Provide the [x, y] coordinate of the cell's center where the given text is located.  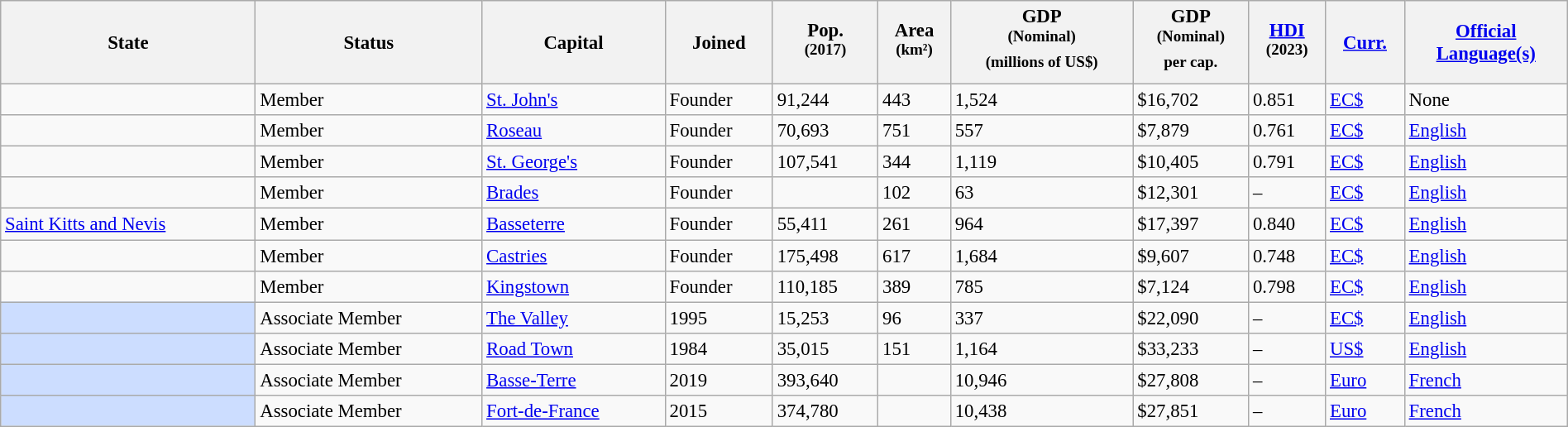
261 [915, 224]
374,780 [825, 411]
St. George's [574, 162]
1,684 [1042, 256]
Kingstown [574, 286]
Status [369, 43]
70,693 [825, 131]
617 [915, 256]
1995 [719, 318]
964 [1042, 224]
0.748 [1287, 256]
55,411 [825, 224]
110,185 [825, 286]
$17,397 [1191, 224]
751 [915, 131]
15,253 [825, 318]
10,438 [1042, 411]
35,015 [825, 348]
393,640 [825, 380]
0.840 [1287, 224]
St. John's [574, 100]
175,498 [825, 256]
10,946 [1042, 380]
The Valley [574, 318]
US$ [1365, 348]
$7,879 [1191, 131]
1,119 [1042, 162]
$12,301 [1191, 193]
Area(km²) [915, 43]
GDP(Nominal)(millions of US$) [1042, 43]
2019 [719, 380]
389 [915, 286]
HDI(2023) [1287, 43]
Joined [719, 43]
GDP(Nominal)per cap. [1191, 43]
Basseterre [574, 224]
None [1485, 100]
$27,851 [1191, 411]
Brades [574, 193]
1,524 [1042, 100]
785 [1042, 286]
91,244 [825, 100]
State [128, 43]
$22,090 [1191, 318]
63 [1042, 193]
337 [1042, 318]
102 [915, 193]
1,164 [1042, 348]
107,541 [825, 162]
$10,405 [1191, 162]
1984 [719, 348]
$9,607 [1191, 256]
0.761 [1287, 131]
Capital [574, 43]
$7,124 [1191, 286]
Fort-de-France [574, 411]
Curr. [1365, 43]
Castries [574, 256]
Roseau [574, 131]
$27,808 [1191, 380]
Saint Kitts and Nevis [128, 224]
Basse-Terre [574, 380]
Road Town [574, 348]
0.798 [1287, 286]
OfficialLanguage(s) [1485, 43]
$16,702 [1191, 100]
96 [915, 318]
151 [915, 348]
2015 [719, 411]
0.791 [1287, 162]
0.851 [1287, 100]
557 [1042, 131]
443 [915, 100]
$33,233 [1191, 348]
344 [915, 162]
Pop.(2017) [825, 43]
